Determine the (x, y) coordinate at the center of the cell enclosing the given text.  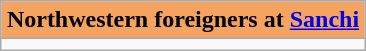
Northwestern foreigners at Sanchi (182, 20)
